For the text-containing cell, return its midpoint in (x, y) coordinate format. 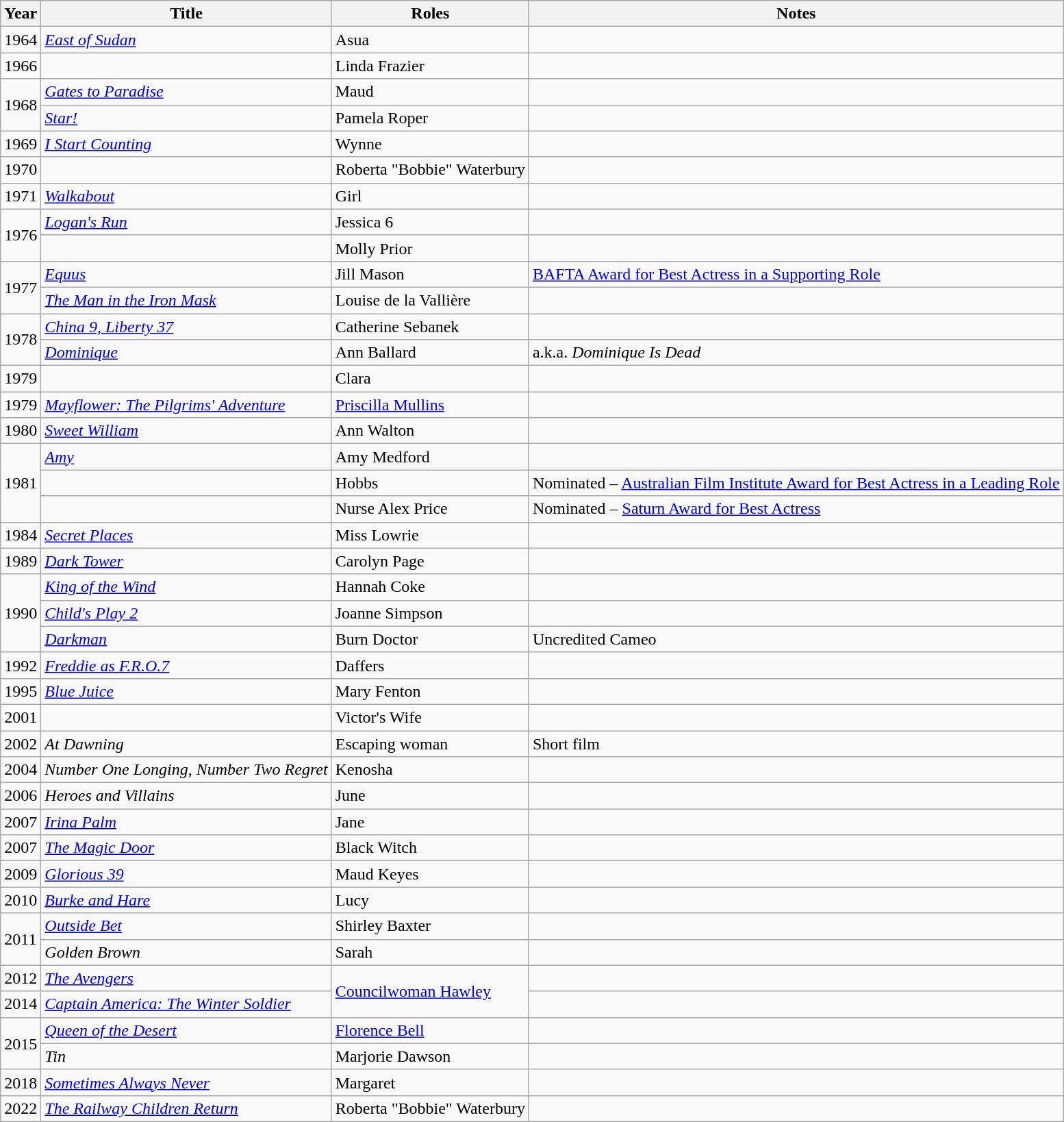
a.k.a. Dominique Is Dead (796, 353)
The Magic Door (186, 848)
Freddie as F.R.O.7 (186, 665)
1980 (21, 431)
Short film (796, 743)
2011 (21, 939)
Mayflower: The Pilgrims' Adventure (186, 405)
Sweet William (186, 431)
1976 (21, 235)
1995 (21, 691)
Number One Longing, Number Two Regret (186, 770)
1971 (21, 196)
Nominated – Saturn Award for Best Actress (796, 509)
2022 (21, 1108)
Equus (186, 274)
Victor's Wife (430, 717)
Lucy (430, 900)
Nominated – Australian Film Institute Award for Best Actress in a Leading Role (796, 483)
Priscilla Mullins (430, 405)
Glorious 39 (186, 874)
Hannah Coke (430, 587)
King of the Wind (186, 587)
2001 (21, 717)
Walkabout (186, 196)
Linda Frazier (430, 66)
Shirley Baxter (430, 926)
Hobbs (430, 483)
Irina Palm (186, 822)
I Start Counting (186, 144)
Jessica 6 (430, 222)
2009 (21, 874)
Amy Medford (430, 457)
East of Sudan (186, 40)
Dominique (186, 353)
Maud Keyes (430, 874)
Councilwoman Hawley (430, 991)
1968 (21, 105)
Outside Bet (186, 926)
Marjorie Dawson (430, 1056)
2015 (21, 1043)
Jane (430, 822)
BAFTA Award for Best Actress in a Supporting Role (796, 274)
Molly Prior (430, 248)
Title (186, 14)
1977 (21, 287)
Queen of the Desert (186, 1030)
Kenosha (430, 770)
Black Witch (430, 848)
Heroes and Villains (186, 796)
Burn Doctor (430, 639)
Sarah (430, 952)
Logan's Run (186, 222)
Gates to Paradise (186, 92)
2014 (21, 1004)
1990 (21, 613)
The Man in the Iron Mask (186, 300)
Asua (430, 40)
Margaret (430, 1082)
1984 (21, 535)
Louise de la Vallière (430, 300)
Notes (796, 14)
Darkman (186, 639)
2018 (21, 1082)
Carolyn Page (430, 561)
Ann Ballard (430, 353)
Joanne Simpson (430, 613)
Escaping woman (430, 743)
2010 (21, 900)
Florence Bell (430, 1030)
Ann Walton (430, 431)
The Avengers (186, 978)
Miss Lowrie (430, 535)
Child's Play 2 (186, 613)
Catherine Sebanek (430, 327)
2004 (21, 770)
Roles (430, 14)
Secret Places (186, 535)
Pamela Roper (430, 118)
2012 (21, 978)
The Railway Children Return (186, 1108)
1978 (21, 340)
Nurse Alex Price (430, 509)
1981 (21, 483)
1992 (21, 665)
1964 (21, 40)
Sometimes Always Never (186, 1082)
China 9, Liberty 37 (186, 327)
1969 (21, 144)
Uncredited Cameo (796, 639)
Year (21, 14)
Mary Fenton (430, 691)
1989 (21, 561)
Jill Mason (430, 274)
June (430, 796)
Clara (430, 379)
Blue Juice (186, 691)
Golden Brown (186, 952)
Maud (430, 92)
Amy (186, 457)
2006 (21, 796)
Wynne (430, 144)
At Dawning (186, 743)
2002 (21, 743)
Girl (430, 196)
Tin (186, 1056)
1970 (21, 170)
Captain America: The Winter Soldier (186, 1004)
Daffers (430, 665)
Burke and Hare (186, 900)
Star! (186, 118)
Dark Tower (186, 561)
1966 (21, 66)
